Return the [x, y] coordinate for the center point of the cell that contains the specified text.  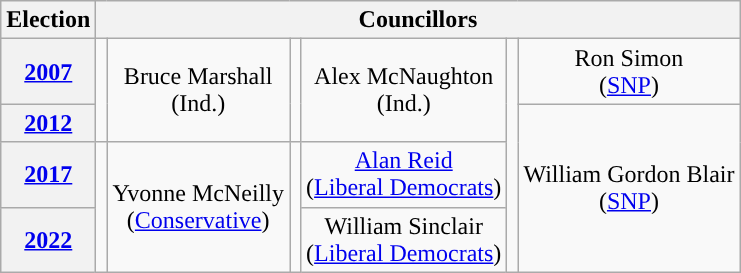
William Gordon Blair(SNP) [629, 188]
Alex McNaughton(Ind.) [404, 90]
Councillors [418, 20]
2017 [48, 174]
Bruce Marshall(Ind.) [198, 90]
2012 [48, 123]
Ron Simon(SNP) [629, 72]
Alan Reid(Liberal Democrats) [404, 174]
Election [48, 20]
Yvonne McNeilly(Conservative) [198, 207]
William Sinclair(Liberal Democrats) [404, 240]
2007 [48, 72]
2022 [48, 240]
